Scan for the cell matching the given text and deliver its (x, y) coordinate at center. 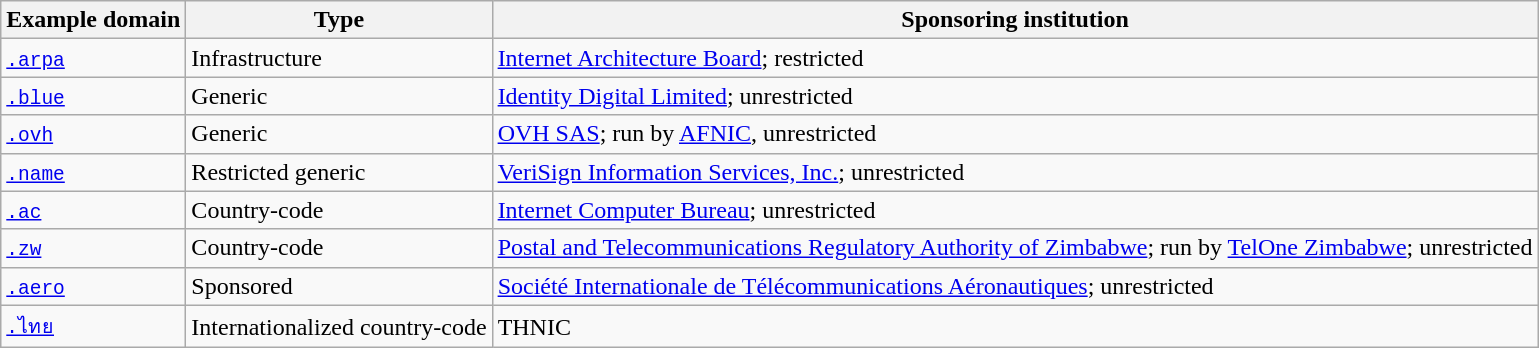
.zw (94, 248)
Internet Computer Bureau; unrestricted (1015, 210)
THNIC (1015, 326)
.ไทย (94, 326)
Postal and Telecommunications Regulatory Authority of Zimbabwe; run by TelOne Zimbabwe; unrestricted (1015, 248)
Société Internationale de Télécommunications Aéronautiques; unrestricted (1015, 286)
Identity Digital Limited; unrestricted (1015, 96)
Sponsoring institution (1015, 20)
.aero (94, 286)
Internet Architecture Board; restricted (1015, 58)
.ovh (94, 134)
Sponsored (339, 286)
.name (94, 172)
Example domain (94, 20)
Internationalized country-code (339, 326)
.arpa (94, 58)
Type (339, 20)
VeriSign Information Services, Inc.; unrestricted (1015, 172)
.ac (94, 210)
Infrastructure (339, 58)
.blue (94, 96)
Restricted generic (339, 172)
OVH SAS; run by AFNIC, unrestricted (1015, 134)
